Detect which cell encompasses the target text, then output its [x, y] center coordinate. 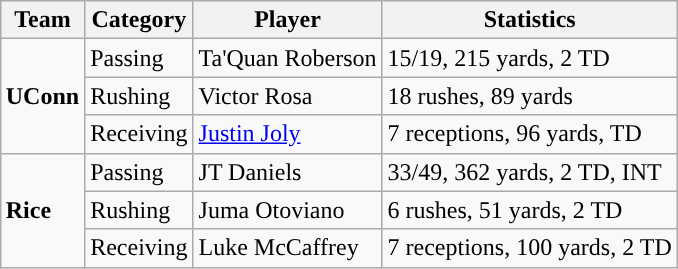
18 rushes, 89 yards [530, 96]
Justin Joly [288, 134]
7 receptions, 100 yards, 2 TD [530, 248]
6 rushes, 51 yards, 2 TD [530, 210]
Luke McCaffrey [288, 248]
Team [42, 20]
Victor Rosa [288, 96]
15/19, 215 yards, 2 TD [530, 58]
Rice [42, 210]
Juma Otoviano [288, 210]
Category [139, 20]
Player [288, 20]
Statistics [530, 20]
7 receptions, 96 yards, TD [530, 134]
Ta'Quan Roberson [288, 58]
33/49, 362 yards, 2 TD, INT [530, 172]
UConn [42, 96]
JT Daniels [288, 172]
